Extract the (X, Y) coordinate from the center of the cell holding the provided text.  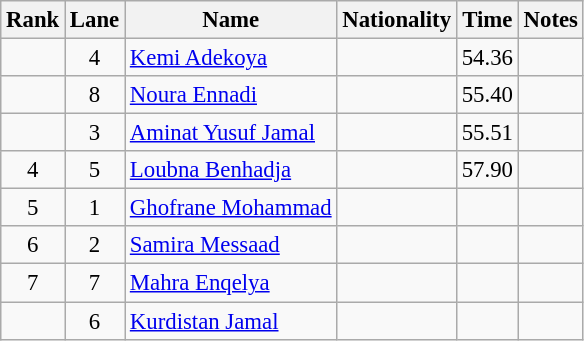
Notes (550, 20)
55.40 (487, 95)
Kemi Adekoya (231, 58)
Noura Ennadi (231, 95)
Nationality (396, 20)
Loubna Benhadja (231, 170)
Mahra Enqelya (231, 283)
Kurdistan Jamal (231, 321)
Time (487, 20)
55.51 (487, 133)
Rank (33, 20)
3 (95, 133)
2 (95, 245)
57.90 (487, 170)
Ghofrane Mohammad (231, 208)
1 (95, 208)
8 (95, 95)
54.36 (487, 58)
Aminat Yusuf Jamal (231, 133)
Samira Messaad (231, 245)
Name (231, 20)
Lane (95, 20)
